Provide the (X, Y) coordinate of the cell's center where the given text is located.  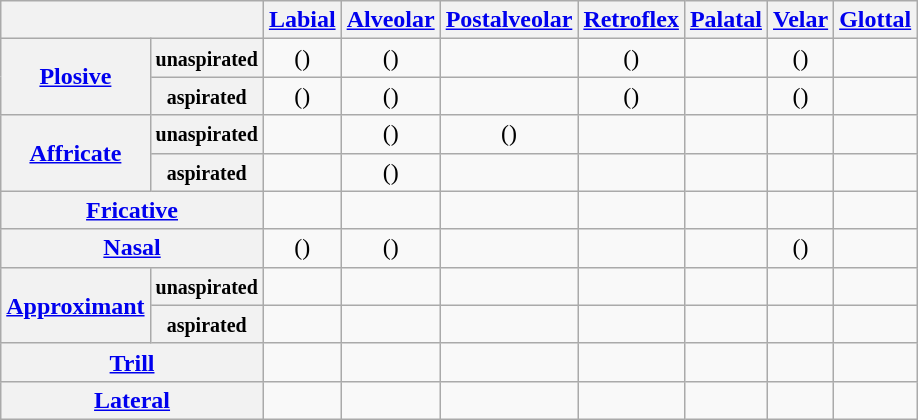
Trill (132, 362)
Labial (302, 20)
Glottal (876, 20)
Retroflex (632, 20)
Affricate (76, 153)
Palatal (726, 20)
Approximant (76, 305)
Alveolar (390, 20)
Nasal (132, 248)
Postalveolar (509, 20)
Lateral (132, 400)
Plosive (76, 77)
Velar (800, 20)
Fricative (132, 210)
